Capture the cell that displays the provided text and extract its (X, Y) central coordinate. 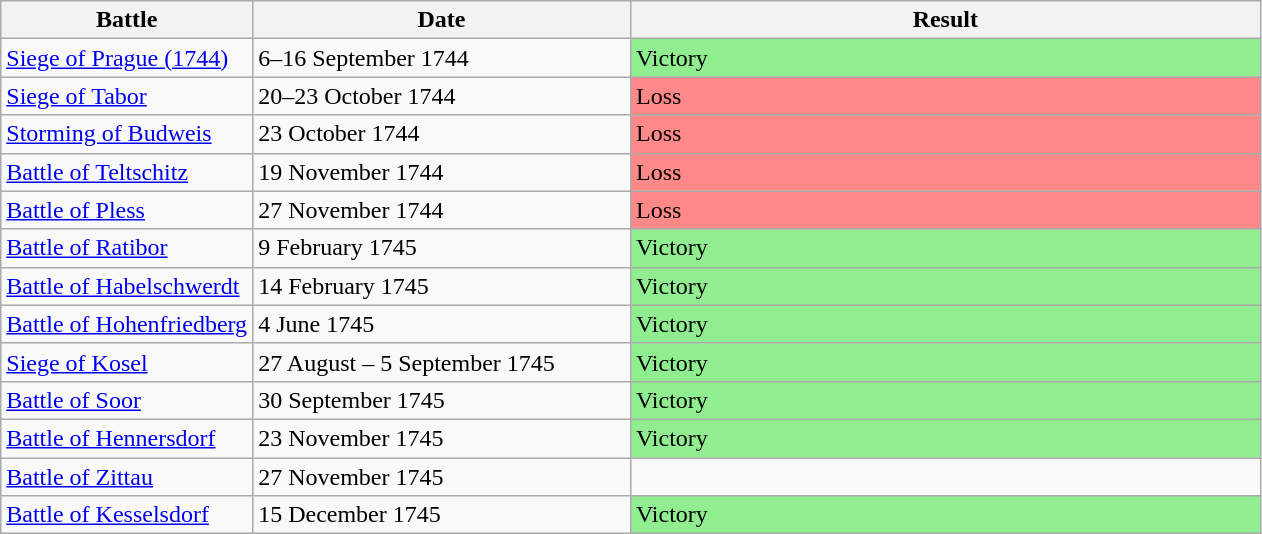
27 August – 5 September 1745 (442, 362)
9 February 1745 (442, 248)
Battle (127, 20)
19 November 1744 (442, 172)
23 November 1745 (442, 438)
Siege of Prague (1744) (127, 58)
Battle of Teltschitz (127, 172)
Date (442, 20)
30 September 1745 (442, 400)
Battle of Habelschwerdt (127, 286)
4 June 1745 (442, 324)
15 December 1745 (442, 515)
Battle of Soor (127, 400)
Battle of Hohenfriedberg (127, 324)
27 November 1744 (442, 210)
Battle of Ratibor (127, 248)
27 November 1745 (442, 477)
Battle of Hennersdorf (127, 438)
Battle of Pless (127, 210)
6–16 September 1744 (442, 58)
Battle of Zittau (127, 477)
Battle of Kesselsdorf (127, 515)
Result (945, 20)
Storming of Budweis (127, 134)
Siege of Kosel (127, 362)
14 February 1745 (442, 286)
Siege of Tabor (127, 96)
20–23 October 1744 (442, 96)
23 October 1744 (442, 134)
